Return the (x, y) coordinate for the center point of the cell that contains the specified text.  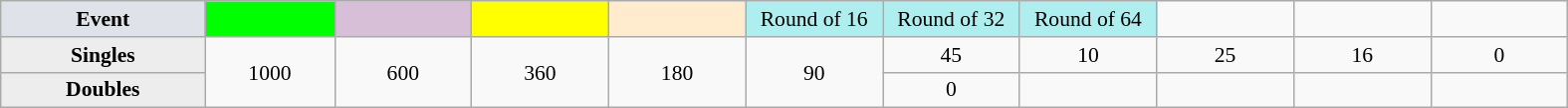
Doubles (104, 90)
600 (403, 72)
Event (104, 19)
Round of 16 (814, 19)
25 (1226, 55)
10 (1088, 55)
360 (541, 72)
16 (1362, 55)
1000 (270, 72)
180 (677, 72)
90 (814, 72)
Round of 32 (951, 19)
Singles (104, 55)
Round of 64 (1088, 19)
45 (951, 55)
